Detect which cell encompasses the target text, then output its (x, y) center coordinate. 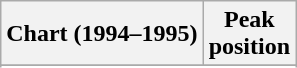
Peakposition (249, 34)
Chart (1994–1995) (102, 34)
